Provide the [x, y] coordinate of the cell's center where the given text is located.  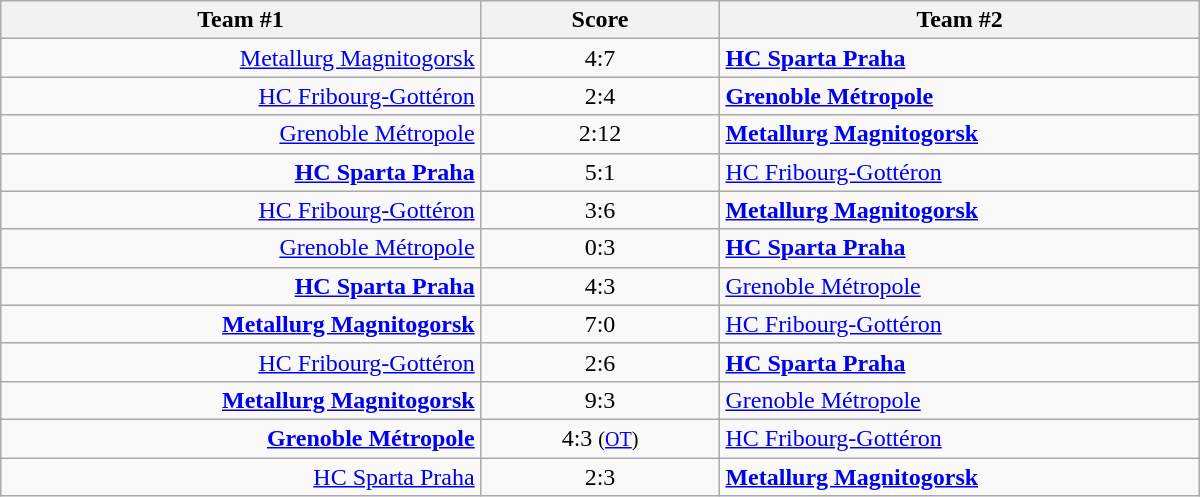
0:3 [600, 248]
2:12 [600, 134]
4:7 [600, 58]
9:3 [600, 400]
2:3 [600, 477]
4:3 [600, 286]
7:0 [600, 324]
Team #2 [960, 20]
2:4 [600, 96]
Score [600, 20]
4:3 (OT) [600, 438]
Team #1 [240, 20]
3:6 [600, 210]
2:6 [600, 362]
5:1 [600, 172]
